Detect which cell encompasses the target text, then output its [X, Y] center coordinate. 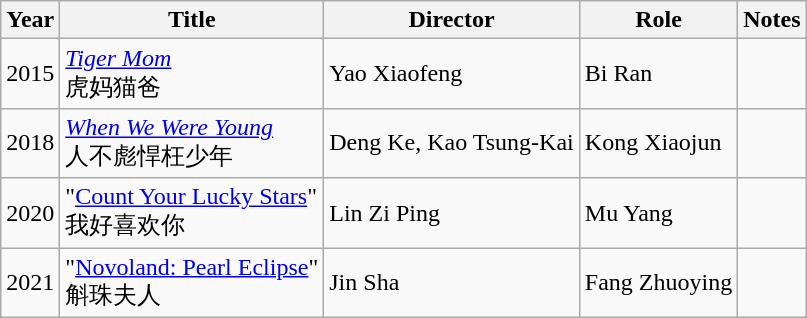
Yao Xiaofeng [452, 74]
When We Were Young人不彪悍枉少年 [192, 143]
Jin Sha [452, 283]
2020 [30, 213]
Year [30, 20]
"Count Your Lucky Stars"我好喜欢你 [192, 213]
Director [452, 20]
2018 [30, 143]
Bi Ran [658, 74]
Deng Ke, Kao Tsung-Kai [452, 143]
Tiger Mom虎妈猫爸 [192, 74]
Title [192, 20]
2015 [30, 74]
Lin Zi Ping [452, 213]
Notes [772, 20]
2021 [30, 283]
Fang Zhuoying [658, 283]
"Novoland: Pearl Eclipse"斛珠夫人 [192, 283]
Mu Yang [658, 213]
Kong Xiaojun [658, 143]
Role [658, 20]
